Determine the (x, y) coordinate at the center of the cell enclosing the given text.  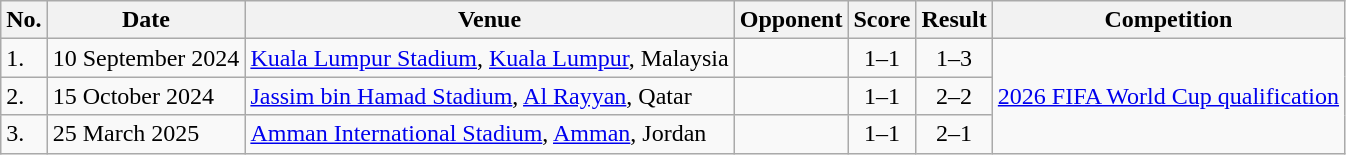
No. (24, 20)
Opponent (791, 20)
Amman International Stadium, Amman, Jordan (490, 134)
2–1 (954, 134)
Result (954, 20)
15 October 2024 (146, 96)
10 September 2024 (146, 58)
3. (24, 134)
Competition (1168, 20)
25 March 2025 (146, 134)
Venue (490, 20)
2–2 (954, 96)
2026 FIFA World Cup qualification (1168, 96)
Jassim bin Hamad Stadium, Al Rayyan, Qatar (490, 96)
Kuala Lumpur Stadium, Kuala Lumpur, Malaysia (490, 58)
1. (24, 58)
2. (24, 96)
1–3 (954, 58)
Date (146, 20)
Score (882, 20)
